Identify which cell holds the provided text, then report its (x, y) central coordinate. 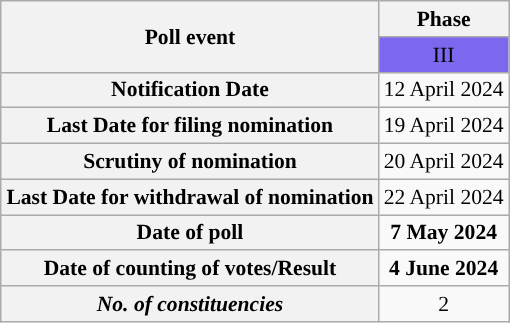
No. of constituencies (190, 304)
12 April 2024 (444, 90)
Last Date for filing nomination (190, 126)
Scrutiny of nomination (190, 161)
4 June 2024 (444, 268)
7 May 2024 (444, 232)
19 April 2024 (444, 126)
Last Date for withdrawal of nomination (190, 197)
III (444, 54)
Date of poll (190, 232)
Phase (444, 19)
20 April 2024 (444, 161)
2 (444, 304)
Poll event (190, 36)
22 April 2024 (444, 197)
Notification Date (190, 90)
Date of counting of votes/Result (190, 268)
